Provide the (x, y) coordinate of the cell's center where the given text is located.  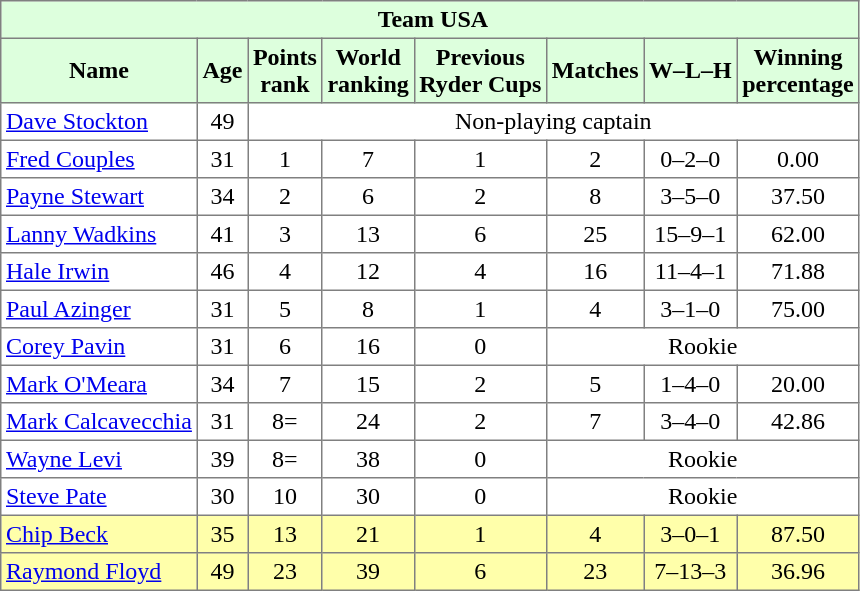
Worldranking (368, 70)
38 (368, 459)
15–9–1 (690, 234)
Paul Azinger (99, 309)
3–4–0 (690, 422)
Fred Couples (99, 159)
Matches (596, 70)
Payne Stewart (99, 197)
11–4–1 (690, 272)
35 (222, 534)
7–13–3 (690, 572)
Raymond Floyd (99, 572)
21 (368, 534)
Name (99, 70)
15 (368, 384)
W–L–H (690, 70)
Non-playing captain (554, 122)
71.88 (798, 272)
3–5–0 (690, 197)
37.50 (798, 197)
Wayne Levi (99, 459)
Mark Calcavecchia (99, 422)
24 (368, 422)
42.86 (798, 422)
10 (286, 497)
75.00 (798, 309)
Corey Pavin (99, 347)
62.00 (798, 234)
Winningpercentage (798, 70)
Lanny Wadkins (99, 234)
12 (368, 272)
Team USA (430, 20)
36.96 (798, 572)
3 (286, 234)
20.00 (798, 384)
1–4–0 (690, 384)
Dave Stockton (99, 122)
Age (222, 70)
3–1–0 (690, 309)
Steve Pate (99, 497)
46 (222, 272)
0–2–0 (690, 159)
Hale Irwin (99, 272)
0.00 (798, 159)
87.50 (798, 534)
Pointsrank (286, 70)
41 (222, 234)
Chip Beck (99, 534)
Mark O'Meara (99, 384)
3–0–1 (690, 534)
25 (596, 234)
PreviousRyder Cups (480, 70)
